Return [X, Y] of the center of cell containing provided text 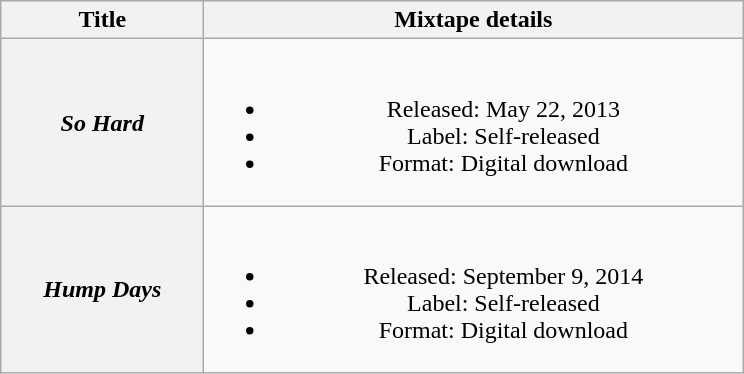
Hump Days [102, 290]
Mixtape details [474, 20]
Released: September 9, 2014Label: Self-releasedFormat: Digital download [474, 290]
So Hard [102, 122]
Released: May 22, 2013Label: Self-releasedFormat: Digital download [474, 122]
Title [102, 20]
